Return the (X, Y) coordinate for the center point of the cell that contains the specified text.  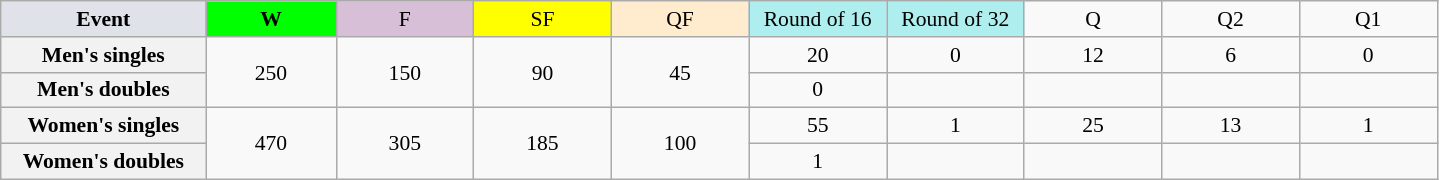
Q1 (1368, 19)
305 (405, 144)
Round of 32 (955, 19)
Q2 (1231, 19)
250 (271, 72)
470 (271, 144)
Women's singles (104, 126)
150 (405, 72)
185 (543, 144)
Women's doubles (104, 162)
55 (818, 126)
13 (1231, 126)
QF (680, 19)
W (271, 19)
25 (1093, 126)
Round of 16 (818, 19)
6 (1231, 55)
Q (1093, 19)
Men's singles (104, 55)
SF (543, 19)
Event (104, 19)
20 (818, 55)
45 (680, 72)
12 (1093, 55)
F (405, 19)
Men's doubles (104, 90)
100 (680, 144)
90 (543, 72)
